Provide the [x, y] coordinate of the cell's center where the given text is located.  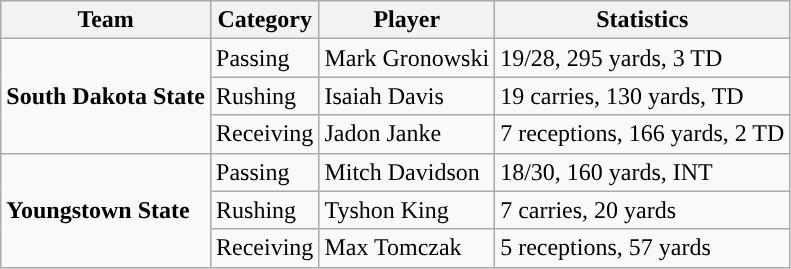
Youngstown State [106, 210]
18/30, 160 yards, INT [642, 172]
Team [106, 20]
Jadon Janke [407, 134]
Tyshon King [407, 210]
Player [407, 20]
Statistics [642, 20]
5 receptions, 57 yards [642, 248]
South Dakota State [106, 96]
Category [265, 20]
7 receptions, 166 yards, 2 TD [642, 134]
19 carries, 130 yards, TD [642, 96]
Isaiah Davis [407, 96]
Max Tomczak [407, 248]
19/28, 295 yards, 3 TD [642, 58]
Mark Gronowski [407, 58]
Mitch Davidson [407, 172]
7 carries, 20 yards [642, 210]
